Detect which cell encompasses the target text, then output its (X, Y) center coordinate. 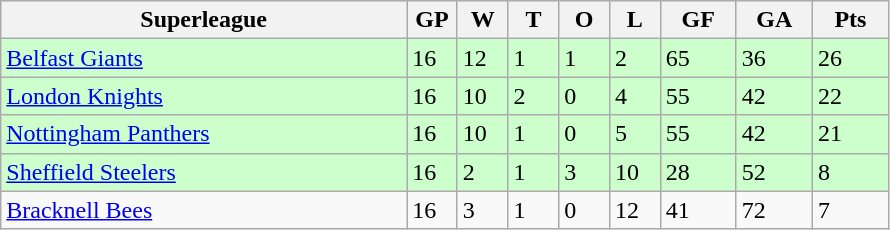
GF (698, 20)
L (634, 20)
Bracknell Bees (204, 210)
7 (850, 210)
Belfast Giants (204, 58)
36 (774, 58)
5 (634, 134)
Nottingham Panthers (204, 134)
Pts (850, 20)
52 (774, 172)
41 (698, 210)
72 (774, 210)
London Knights (204, 96)
Sheffield Steelers (204, 172)
21 (850, 134)
4 (634, 96)
O (584, 20)
65 (698, 58)
8 (850, 172)
26 (850, 58)
GP (432, 20)
GA (774, 20)
W (482, 20)
T (534, 20)
28 (698, 172)
Superleague (204, 20)
22 (850, 96)
